Pinpoint the cell where the given text exists, returning its [x, y] midpoint coordinate. 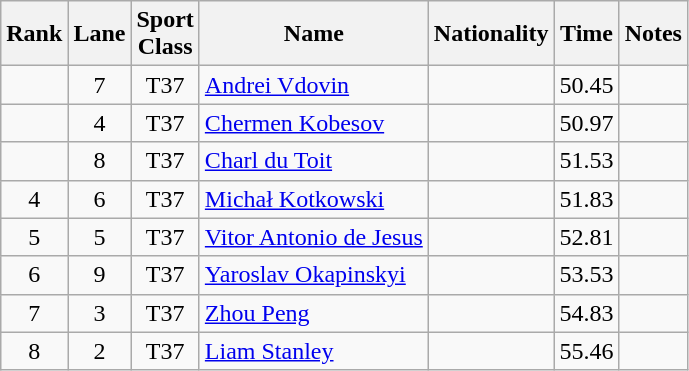
SportClass [165, 34]
Notes [653, 34]
Zhou Peng [314, 313]
51.83 [586, 199]
Charl du Toit [314, 161]
Michał Kotkowski [314, 199]
2 [100, 351]
54.83 [586, 313]
Time [586, 34]
Lane [100, 34]
Nationality [491, 34]
3 [100, 313]
Rank [34, 34]
53.53 [586, 275]
51.53 [586, 161]
52.81 [586, 237]
Yaroslav Okapinskyi [314, 275]
50.97 [586, 123]
55.46 [586, 351]
Liam Stanley [314, 351]
Chermen Kobesov [314, 123]
9 [100, 275]
Name [314, 34]
Vitor Antonio de Jesus [314, 237]
50.45 [586, 85]
Andrei Vdovin [314, 85]
